For the text-containing cell, return its midpoint in (x, y) coordinate format. 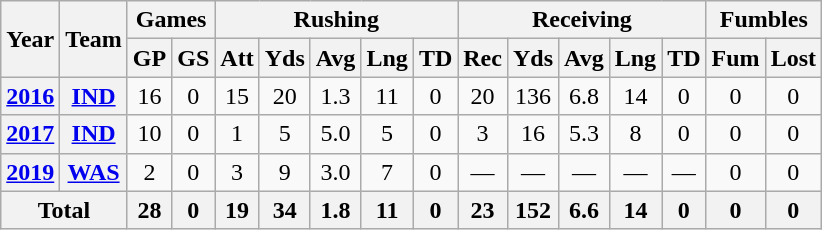
5.0 (336, 134)
Year (30, 39)
Team (94, 39)
28 (149, 210)
WAS (94, 172)
1.8 (336, 210)
Total (64, 210)
6.8 (584, 96)
2 (149, 172)
136 (532, 96)
Lost (793, 58)
Rushing (336, 20)
23 (483, 210)
2016 (30, 96)
8 (635, 134)
5.3 (584, 134)
1.3 (336, 96)
Fumbles (764, 20)
Fum (736, 58)
2017 (30, 134)
Att (237, 58)
Receiving (582, 20)
9 (284, 172)
6.6 (584, 210)
19 (237, 210)
Games (170, 20)
15 (237, 96)
7 (387, 172)
2019 (30, 172)
1 (237, 134)
152 (532, 210)
34 (284, 210)
10 (149, 134)
3.0 (336, 172)
GS (194, 58)
Rec (483, 58)
GP (149, 58)
